Identify which cell holds the provided text, then report its [x, y] central coordinate. 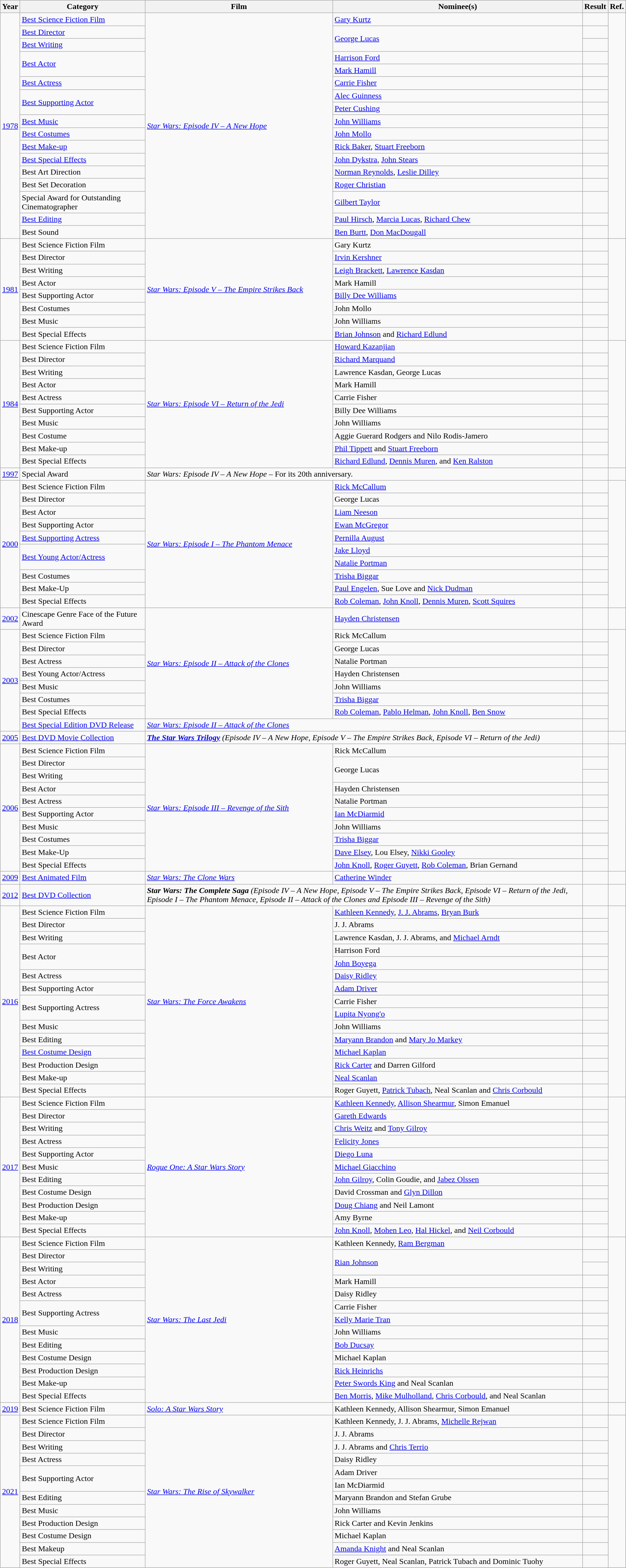
1978 [10, 126]
Best DVD Collection [83, 895]
Lupita Nyong'o [457, 1014]
Rob Coleman, Pablo Helman, John Knoll, Ben Snow [457, 712]
Special Award for Outstanding Cinematographer [83, 202]
Leigh Brackett, Lawrence Kasdan [457, 270]
Amanda Knight and Neal Scanlan [457, 1549]
Film [239, 7]
Kathleen Kennedy, Ram Bergman [457, 1243]
Richard Edlund, Dennis Muren, and Ken Ralston [457, 461]
Best Costume [83, 436]
Gareth Edwards [457, 1116]
Gilbert Taylor [457, 202]
Best Sound [83, 232]
Solo: A Star Wars Story [239, 1408]
John Knoll, Mohen Leo, Hal Hickel, and Neil Corbould [457, 1231]
Phil Tippett and Stuart Freeborn [457, 449]
David Crossman and Glyn Dillon [457, 1192]
The Star Wars Trilogy (Episode IV – A New Hope, Episode V – The Empire Strikes Back, Episode VI – Return of the Jedi) [364, 738]
Doug Chiang and Neil Lamont [457, 1205]
Ben Morris, Mike Mulholland, Chris Corbould, and Neal Scanlan [457, 1396]
John Dykstra, John Stears [457, 160]
Howard Kazanjian [457, 347]
John Boyega [457, 963]
Aggie Guerard Rodgers and Nilo Rodis-Jamero [457, 436]
1984 [10, 404]
Michael Giacchino [457, 1167]
Nominee(s) [457, 7]
Star Wars: Episode IV – A New Hope [239, 126]
2016 [10, 1001]
Roger Christian [457, 185]
Kathleen Kennedy, J. J. Abrams, Michelle Rejwan [457, 1422]
2006 [10, 807]
Category [83, 7]
Richard Marquand [457, 359]
Rick Carter and Kevin Jenkins [457, 1523]
Star Wars: The Last Jedi [239, 1320]
Rick Heinrichs [457, 1370]
Irvin Kershner [457, 258]
Star Wars: Episode IV – A New Hope – For its 20th anniversary. [364, 474]
Kathleen Kennedy, J. J. Abrams, Bryan Burk [457, 912]
Felicity Jones [457, 1141]
Special Award [83, 474]
1981 [10, 289]
Neal Scanlan [457, 1078]
Rick Baker, Stuart Freeborn [457, 146]
Amy Byrne [457, 1218]
Best Set Decoration [83, 185]
Roger Guyett, Neal Scanlan, Patrick Tubach and Dominic Tuohy [457, 1561]
Maryann Brandon and Mary Jo Markey [457, 1040]
Rob Coleman, John Knoll, Dennis Muren, Scott Squires [457, 601]
Jake Lloyd [457, 550]
J. J. Abrams and Chris Terrio [457, 1447]
Year [10, 7]
Ewan McGregor [457, 525]
2005 [10, 738]
Ben Burtt, Don MacDougall [457, 232]
Diego Luna [457, 1154]
2018 [10, 1320]
Best Makeup [83, 1549]
2012 [10, 895]
Kelly Marie Tran [457, 1319]
Liam Neeson [457, 512]
2003 [10, 680]
Best DVD Movie Collection [83, 738]
Best Animated Film [83, 878]
John Knoll, Roger Guyett, Rob Coleman, Brian Gernand [457, 865]
Star Wars: The Clone Wars [239, 878]
Peter Swords King and Neal Scanlan [457, 1383]
Peter Cushing [457, 108]
Result [595, 7]
Star Wars: The Force Awakens [239, 1001]
Star Wars: Episode VI – Return of the Jedi [239, 404]
John Gilroy, Colin Goudie, and Jabez Olssen [457, 1179]
Alec Guinness [457, 96]
Norman Reynolds, Leslie Dilley [457, 172]
Star Wars: The Rise of Skywalker [239, 1492]
2019 [10, 1408]
2009 [10, 878]
Bob Ducsay [457, 1345]
2021 [10, 1492]
Pernilla August [457, 537]
Star Wars: Episode V – The Empire Strikes Back [239, 289]
Cinescape Genre Face of the Future Award [83, 619]
2017 [10, 1167]
Rian Johnson [457, 1262]
Roger Guyett, Patrick Tubach, Neal Scanlan and Chris Corbould [457, 1090]
Rick Carter and Darren Gilford [457, 1065]
Lawrence Kasdan, George Lucas [457, 372]
Lawrence Kasdan, J. J. Abrams, and Michael Arndt [457, 938]
Ref. [617, 7]
Catherine Winder [457, 878]
Best Art Direction [83, 172]
Rogue One: A Star Wars Story [239, 1167]
Star Wars: Episode I – The Phantom Menace [239, 544]
2000 [10, 544]
Star Wars: Episode III – Revenge of the Sith [239, 807]
Chris Weitz and Tony Gilroy [457, 1129]
2002 [10, 619]
Maryann Brandon and Stefan Grube [457, 1498]
Dave Elsey, Lou Elsey, Nikki Gooley [457, 852]
Brian Johnson and Richard Edlund [457, 334]
Paul Engelen, Sue Love and Nick Dudman [457, 589]
Best Special Edition DVD Release [83, 725]
1997 [10, 474]
Paul Hirsch, Marcia Lucas, Richard Chew [457, 219]
